Pinpoint the cell where the given text exists, returning its [X, Y] midpoint coordinate. 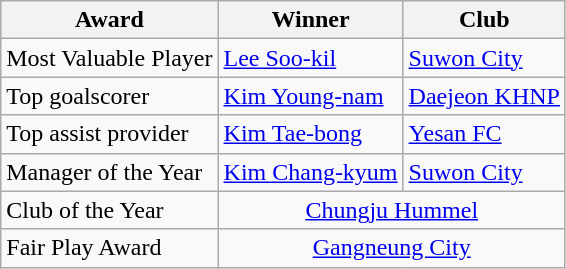
Most Valuable Player [110, 58]
Manager of the Year [110, 172]
Fair Play Award [110, 248]
Kim Young-nam [310, 96]
Award [110, 20]
Gangneung City [392, 248]
Winner [310, 20]
Club [484, 20]
Kim Chang-kyum [310, 172]
Chungju Hummel [392, 210]
Top assist provider [110, 134]
Club of the Year [110, 210]
Kim Tae-bong [310, 134]
Yesan FC [484, 134]
Lee Soo-kil [310, 58]
Top goalscorer [110, 96]
Daejeon KHNP [484, 96]
